Output the (x, y) coordinate of the center of the cell containing the given text.  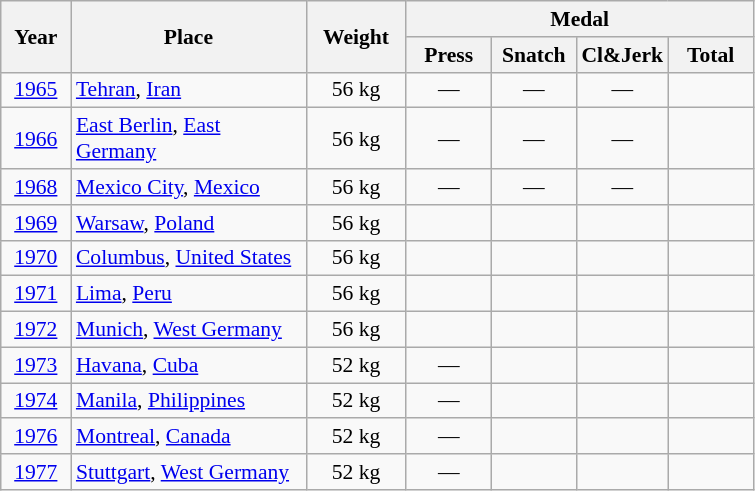
1968 (36, 187)
1965 (36, 90)
Medal (580, 19)
Manila, Philippines (188, 401)
1976 (36, 437)
Columbus, United States (188, 258)
Stuttgart, West Germany (188, 472)
Press (448, 55)
1970 (36, 258)
Tehran, Iran (188, 90)
Havana, Cuba (188, 365)
Munich, West Germany (188, 330)
Cl&Jerk (622, 55)
Mexico City, Mexico (188, 187)
Place (188, 36)
Total (710, 55)
Weight (356, 36)
Year (36, 36)
1974 (36, 401)
1969 (36, 223)
1977 (36, 472)
1966 (36, 138)
Lima, Peru (188, 294)
Snatch (534, 55)
Warsaw, Poland (188, 223)
1971 (36, 294)
Montreal, Canada (188, 437)
East Berlin, East Germany (188, 138)
1973 (36, 365)
1972 (36, 330)
